Identify which cell holds the provided text, then report its (x, y) central coordinate. 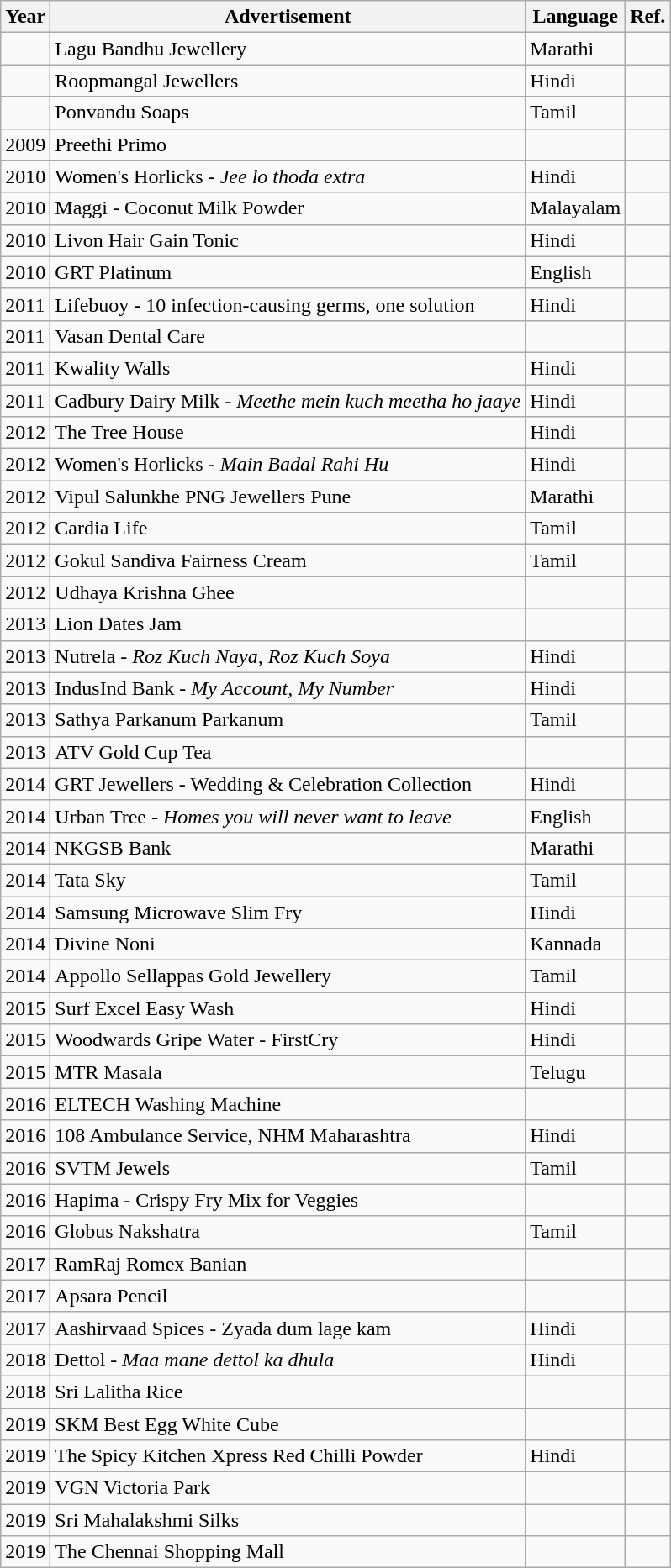
Roopmangal Jewellers (288, 81)
Women's Horlicks - Main Badal Rahi Hu (288, 465)
The Spicy Kitchen Xpress Red Chilli Powder (288, 1456)
Surf Excel Easy Wash (288, 1008)
Woodwards Gripe Water - FirstCry (288, 1040)
Ref. (647, 17)
Appollo Sellappas Gold Jewellery (288, 976)
Hapima - Crispy Fry Mix for Veggies (288, 1200)
108 Ambulance Service, NHM Maharashtra (288, 1136)
Maggi - Coconut Milk Powder (288, 208)
The Tree House (288, 433)
Cardia Life (288, 529)
SVTM Jewels (288, 1168)
Lifebuoy - 10 infection-causing germs, one solution (288, 304)
Tata Sky (288, 880)
SKM Best Egg White Cube (288, 1424)
Globus Nakshatra (288, 1232)
Aashirvaad Spices - Zyada dum lage kam (288, 1328)
Language (575, 17)
IndusInd Bank - My Account, My Number (288, 688)
GRT Jewellers - Wedding & Celebration Collection (288, 784)
NKGSB Bank (288, 848)
Lion Dates Jam (288, 624)
Urban Tree - Homes you will never want to leave (288, 816)
RamRaj Romex Banian (288, 1264)
Apsara Pencil (288, 1296)
Cadbury Dairy Milk - Meethe mein kuch meetha ho jaaye (288, 401)
Livon Hair Gain Tonic (288, 240)
Advertisement (288, 17)
Women's Horlicks - Jee lo thoda extra (288, 176)
Kannada (575, 944)
Ponvandu Soaps (288, 113)
Lagu Bandhu Jewellery (288, 49)
Sri Mahalakshmi Silks (288, 1520)
Nutrela - Roz Kuch Naya, Roz Kuch Soya (288, 656)
Vasan Dental Care (288, 336)
Udhaya Krishna Ghee (288, 592)
Divine Noni (288, 944)
Year (25, 17)
2009 (25, 145)
Gokul Sandiva Fairness Cream (288, 560)
Preethi Primo (288, 145)
ELTECH Washing Machine (288, 1104)
Sri Lalitha Rice (288, 1392)
Kwality Walls (288, 368)
Sathya Parkanum Parkanum (288, 720)
MTR Masala (288, 1072)
Vipul Salunkhe PNG Jewellers Pune (288, 497)
The Chennai Shopping Mall (288, 1552)
ATV Gold Cup Tea (288, 752)
Telugu (575, 1072)
Dettol - Maa mane dettol ka dhula (288, 1360)
VGN Victoria Park (288, 1488)
Samsung Microwave Slim Fry (288, 912)
Malayalam (575, 208)
GRT Platinum (288, 272)
